Pinpoint the cell where the given text exists, returning its [x, y] midpoint coordinate. 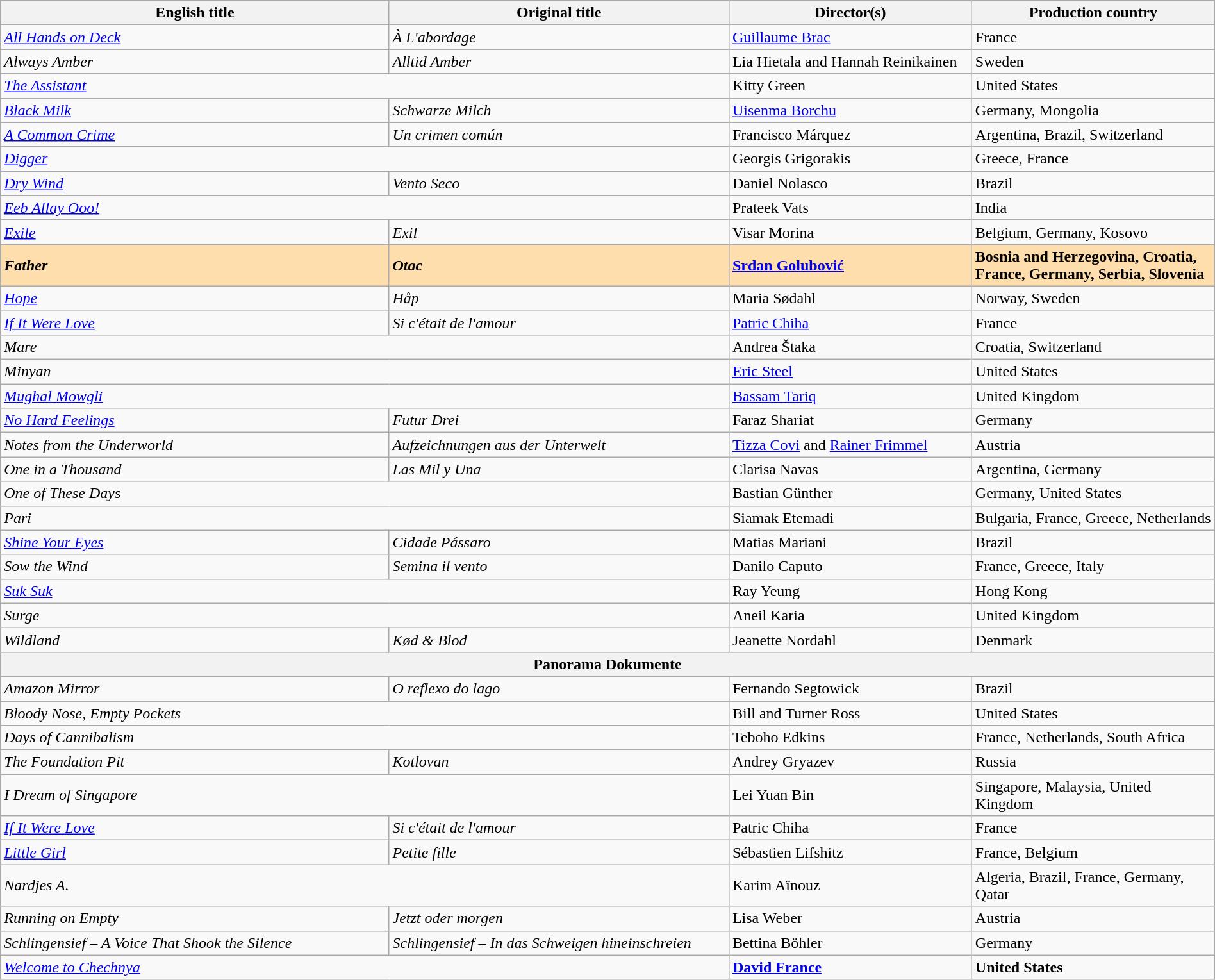
Algeria, Brazil, France, Germany, Qatar [1093, 886]
Maria Sødahl [850, 298]
Uisenma Borchu [850, 110]
Siamak Etemadi [850, 518]
Futur Drei [559, 420]
France, Belgium [1093, 852]
O reflexo do lago [559, 688]
Exil [559, 232]
Production country [1093, 13]
Georgis Grigorakis [850, 159]
Håp [559, 298]
Surge [365, 615]
Lei Yuan Bin [850, 795]
Jeanette Nordahl [850, 640]
Suk Suk [365, 591]
Fernando Segtowick [850, 688]
Visar Morina [850, 232]
Eeb Allay Ooo! [365, 208]
Running on Empty [195, 918]
Kød & Blod [559, 640]
Mare [365, 347]
Jetzt oder morgen [559, 918]
Greece, France [1093, 159]
All Hands on Deck [195, 37]
Andrea Štaka [850, 347]
Alltid Amber [559, 62]
Russia [1093, 762]
A Common Crime [195, 135]
Daniel Nolasco [850, 183]
France, Netherlands, South Africa [1093, 738]
Father [195, 265]
Schlingensief – A Voice That Shook the Silence [195, 943]
The Assistant [365, 86]
One in a Thousand [195, 469]
Bill and Turner Ross [850, 713]
Otac [559, 265]
À L'abordage [559, 37]
Semina il vento [559, 567]
Tizza Covi and Rainer Frimmel [850, 445]
Sweden [1093, 62]
Sébastien Lifshitz [850, 852]
Black Milk [195, 110]
Croatia, Switzerland [1093, 347]
Cidade Pássaro [559, 542]
Kotlovan [559, 762]
Wildland [195, 640]
Vento Seco [559, 183]
Lia Hietala and Hannah Reinikainen [850, 62]
Un crimen común [559, 135]
Bulgaria, France, Greece, Netherlands [1093, 518]
I Dream of Singapore [365, 795]
Karim Aïnouz [850, 886]
Minyan [365, 372]
Guillaume Brac [850, 37]
Always Amber [195, 62]
One of These Days [365, 494]
The Foundation Pit [195, 762]
Hong Kong [1093, 591]
Andrey Gryazev [850, 762]
India [1093, 208]
Aufzeichnungen aus der Unterwelt [559, 445]
Francisco Márquez [850, 135]
Bettina Böhler [850, 943]
Director(s) [850, 13]
Eric Steel [850, 372]
Dry Wind [195, 183]
Srdan Golubović [850, 265]
Digger [365, 159]
Little Girl [195, 852]
Clarisa Navas [850, 469]
Argentina, Germany [1093, 469]
Pari [365, 518]
Prateek Vats [850, 208]
David France [850, 967]
Shine Your Eyes [195, 542]
Denmark [1093, 640]
English title [195, 13]
Belgium, Germany, Kosovo [1093, 232]
Petite fille [559, 852]
Norway, Sweden [1093, 298]
Panorama Dokumente [607, 664]
Amazon Mirror [195, 688]
Hope [195, 298]
Argentina, Brazil, Switzerland [1093, 135]
Danilo Caputo [850, 567]
France, Greece, Italy [1093, 567]
Schlingensief – In das Schweigen hineinschreien [559, 943]
Teboho Edkins [850, 738]
Mughal Mowgli [365, 396]
Schwarze Milch [559, 110]
No Hard Feelings [195, 420]
Kitty Green [850, 86]
Bloody Nose, Empty Pockets [365, 713]
Nardjes A. [365, 886]
Matias Mariani [850, 542]
Sow the Wind [195, 567]
Days of Cannibalism [365, 738]
Bassam Tariq [850, 396]
Germany, United States [1093, 494]
Lisa Weber [850, 918]
Faraz Shariat [850, 420]
Aneil Karia [850, 615]
Bosnia and Herzegovina, Croatia, France, Germany, Serbia, Slovenia [1093, 265]
Singapore, Malaysia, United Kingdom [1093, 795]
Exile [195, 232]
Las Mil y Una [559, 469]
Welcome to Chechnya [365, 967]
Notes from the Underworld [195, 445]
Ray Yeung [850, 591]
Germany, Mongolia [1093, 110]
Bastian Günther [850, 494]
Original title [559, 13]
